Return (x, y) of the center of cell containing provided text 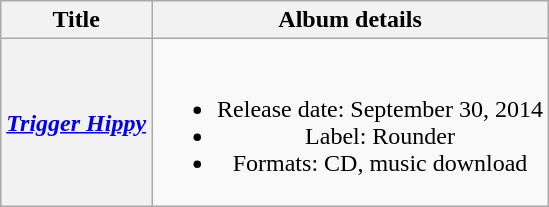
Album details (350, 20)
Trigger Hippy (76, 122)
Release date: September 30, 2014Label: RounderFormats: CD, music download (350, 122)
Title (76, 20)
